Provide the (x, y) coordinate of the cell's center where the given text is located.  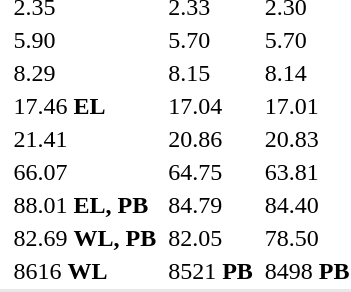
17.04 (211, 106)
84.40 (307, 205)
20.83 (307, 139)
17.01 (307, 106)
84.79 (211, 205)
8616 WL (85, 271)
8.14 (307, 73)
88.01 EL, PB (85, 205)
82.05 (211, 238)
63.81 (307, 172)
66.07 (85, 172)
17.46 EL (85, 106)
21.41 (85, 139)
20.86 (211, 139)
8498 PB (307, 271)
8.29 (85, 73)
82.69 WL, PB (85, 238)
64.75 (211, 172)
8.15 (211, 73)
5.90 (85, 40)
8521 PB (211, 271)
78.50 (307, 238)
